Scan for the cell matching the given text and deliver its [X, Y] coordinate at center. 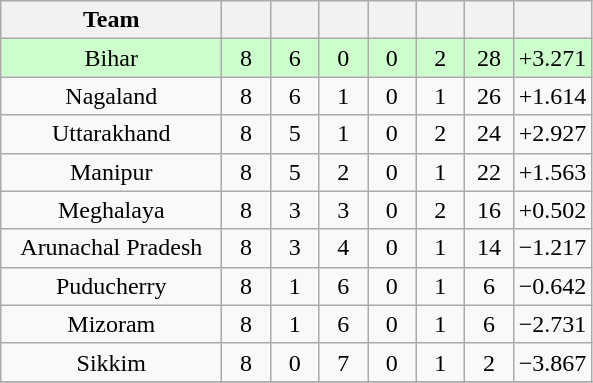
+1.563 [552, 172]
Sikkim [112, 362]
26 [490, 96]
−2.731 [552, 324]
+1.614 [552, 96]
Puducherry [112, 286]
22 [490, 172]
Nagaland [112, 96]
14 [490, 248]
Team [112, 20]
24 [490, 134]
Bihar [112, 58]
16 [490, 210]
Arunachal Pradesh [112, 248]
+3.271 [552, 58]
+2.927 [552, 134]
−0.642 [552, 286]
Meghalaya [112, 210]
+0.502 [552, 210]
7 [344, 362]
4 [344, 248]
Manipur [112, 172]
Uttarakhand [112, 134]
−3.867 [552, 362]
Mizoram [112, 324]
−1.217 [552, 248]
28 [490, 58]
